Locate the cell with the specified text and output its (X, Y) center coordinate. 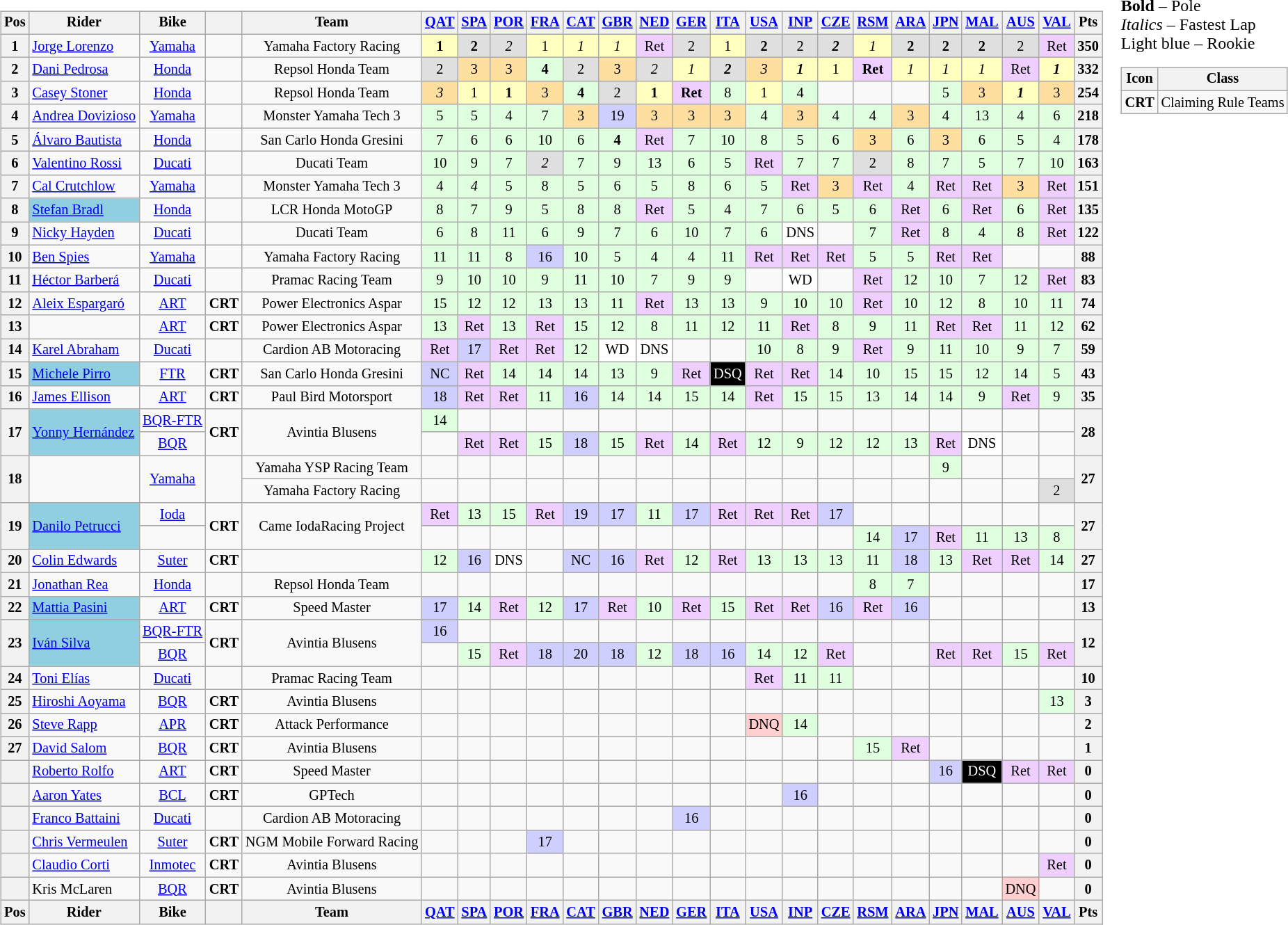
151 (1088, 186)
Ben Spies (83, 257)
Aleix Espargaró (83, 304)
LCR Honda MotoGP (332, 210)
74 (1088, 304)
Nicky Hayden (83, 234)
NGM Mobile Forward Racing (332, 842)
62 (1088, 327)
Colin Edwards (83, 561)
332 (1088, 70)
BCL (172, 795)
135 (1088, 210)
350 (1088, 46)
21 (15, 584)
178 (1088, 140)
Stefan Bradl (83, 210)
FTR (172, 373)
Toni Elías (83, 678)
Steve Rapp (83, 725)
26 (15, 725)
Ioda (172, 514)
Inmotec (172, 865)
Chris Vermeulen (83, 842)
22 (15, 608)
Dani Pedrosa (83, 70)
88 (1088, 257)
59 (1088, 351)
28 (1088, 433)
Paul Bird Motorsport (332, 397)
Yonny Hernández (83, 433)
Jorge Lorenzo (83, 46)
Icon (1140, 79)
Class (1223, 79)
Came IodaRacing Project (332, 526)
Michele Pirro (83, 373)
Attack Performance (332, 725)
James Ellison (83, 397)
218 (1088, 116)
Claudio Corti (83, 865)
Andrea Dovizioso (83, 116)
43 (1088, 373)
Franco Battaini (83, 819)
Hiroshi Aoyama (83, 702)
Aaron Yates (83, 795)
David Salom (83, 748)
Héctor Barberá (83, 280)
Cal Crutchlow (83, 186)
Yamaha YSP Racing Team (332, 467)
254 (1088, 93)
163 (1088, 163)
83 (1088, 280)
Iván Silva (83, 643)
APR (172, 725)
Álvaro Bautista (83, 140)
35 (1088, 397)
25 (15, 702)
23 (15, 643)
Kris McLaren (83, 889)
Mattia Pasini (83, 608)
GPTech (332, 795)
Karel Abraham (83, 351)
Claiming Rule Teams (1223, 102)
Valentino Rossi (83, 163)
Roberto Rolfo (83, 772)
24 (15, 678)
Jonathan Rea (83, 584)
Casey Stoner (83, 93)
Danilo Petrucci (83, 526)
122 (1088, 234)
